Scan for the cell matching the given text and deliver its [X, Y] coordinate at center. 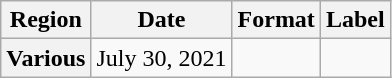
Label [355, 20]
Format [276, 20]
Region [46, 20]
July 30, 2021 [162, 58]
Date [162, 20]
Various [46, 58]
